Search for the cell housing the specified text and yield its [x, y] center coordinate. 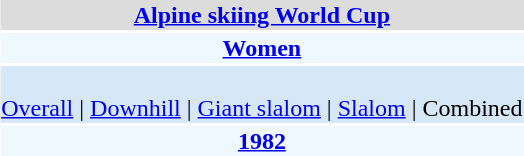
Alpine skiing World Cup [262, 15]
1982 [262, 141]
Women [262, 48]
Overall | Downhill | Giant slalom | Slalom | Combined [262, 94]
